Locate the cell with the specified text and output its (x, y) center coordinate. 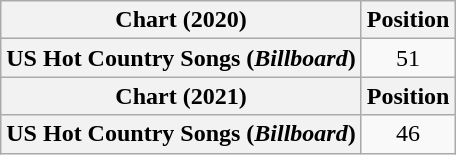
Chart (2021) (181, 96)
46 (408, 134)
51 (408, 58)
Chart (2020) (181, 20)
